Locate the cell with the specified text and output its (X, Y) center coordinate. 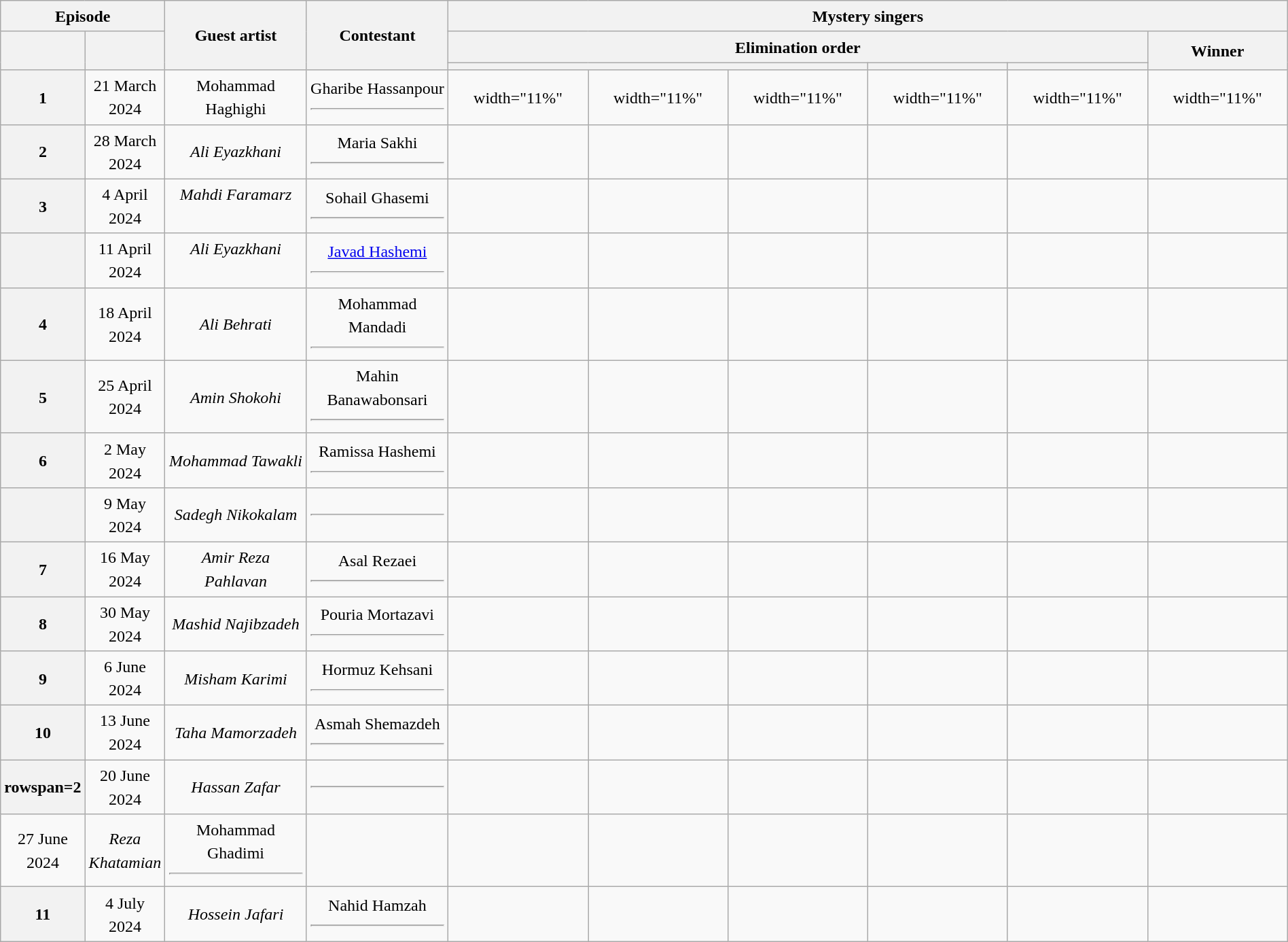
7 (43, 569)
Mystery singers (868, 16)
Mohammad Tawakli (236, 460)
Reza Khatamian (125, 851)
20 June 2024 (125, 787)
Javad Hashemi (377, 260)
9 (43, 678)
10 (43, 733)
13 June 2024 (125, 733)
Mohammad Mandadi (377, 324)
Asal Rezaei (377, 569)
21 March 2024 (125, 97)
Hassan Zafar (236, 787)
Guest artist (236, 35)
11 April 2024 (125, 260)
4 (43, 324)
2 (43, 152)
Mohammad Haghighi (236, 97)
Ramissa Hashemi (377, 460)
Gharibe Hassanpour (377, 97)
Mashid Najibzadeh (236, 624)
Contestant (377, 35)
Maria Sakhi (377, 152)
27 June 2024 (43, 851)
Mahdi Faramarz (236, 206)
Amir Reza Pahlavan (236, 569)
rowspan=2 (43, 787)
30 May 2024 (125, 624)
Sohail Ghasemi (377, 206)
Ali Behrati (236, 324)
25 April 2024 (125, 397)
9 May 2024 (125, 514)
Episode (83, 16)
Hossein Jafari (236, 914)
18 April 2024 (125, 324)
6 (43, 460)
4 July 2024 (125, 914)
4 April 2024 (125, 206)
16 May 2024 (125, 569)
11 (43, 914)
28 March 2024 (125, 152)
2 May 2024 (125, 460)
Mahin Banawabonsari (377, 397)
Pouria Mortazavi (377, 624)
Hormuz Kehsani (377, 678)
Elimination order (798, 47)
Winner (1217, 50)
6 June 2024 (125, 678)
Asmah Shemazdeh (377, 733)
Amin Shokohi (236, 397)
Nahid Hamzah (377, 914)
Taha Mamorzadeh (236, 733)
Mohammad Ghadimi (236, 851)
1 (43, 97)
Misham Karimi (236, 678)
3 (43, 206)
8 (43, 624)
5 (43, 397)
Sadegh Nikokalam (236, 514)
